Pinpoint the cell where the given text exists, returning its [X, Y] midpoint coordinate. 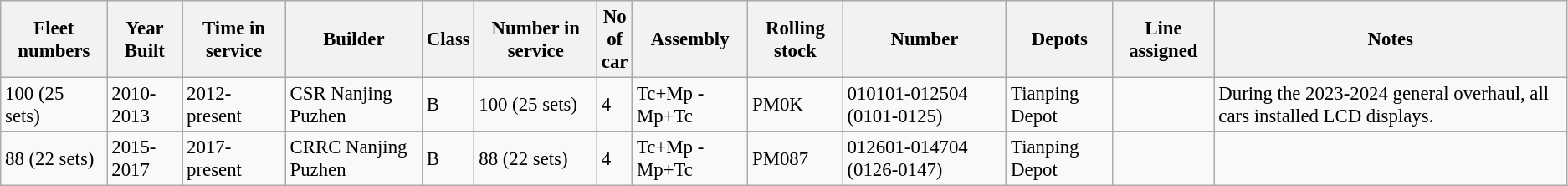
No of car [615, 39]
PM087 [796, 159]
Notes [1391, 39]
2012-present [234, 106]
Number [925, 39]
CSR Nanjing Puzhen [353, 106]
010101-012504 (0101-0125) [925, 106]
012601-014704 (0126-0147) [925, 159]
Time in service [234, 39]
Class [448, 39]
During the 2023-2024 general overhaul, all cars installed LCD displays. [1391, 106]
Year Built [145, 39]
Fleet numbers [54, 39]
Line assigned [1163, 39]
Number in service [535, 39]
Depots [1059, 39]
Builder [353, 39]
2010-2013 [145, 106]
PM0K [796, 106]
2017-present [234, 159]
Assembly [690, 39]
CRRC Nanjing Puzhen [353, 159]
Rolling stock [796, 39]
2015-2017 [145, 159]
